From the cell containing the given text, extract its center point as (x, y) coordinate. 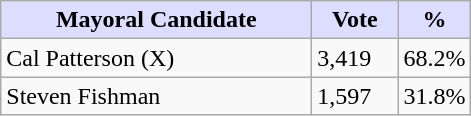
68.2% (434, 58)
3,419 (355, 58)
Vote (355, 20)
% (434, 20)
31.8% (434, 96)
Cal Patterson (X) (156, 58)
Mayoral Candidate (156, 20)
Steven Fishman (156, 96)
1,597 (355, 96)
